Pinpoint the cell where the given text exists, returning its [x, y] midpoint coordinate. 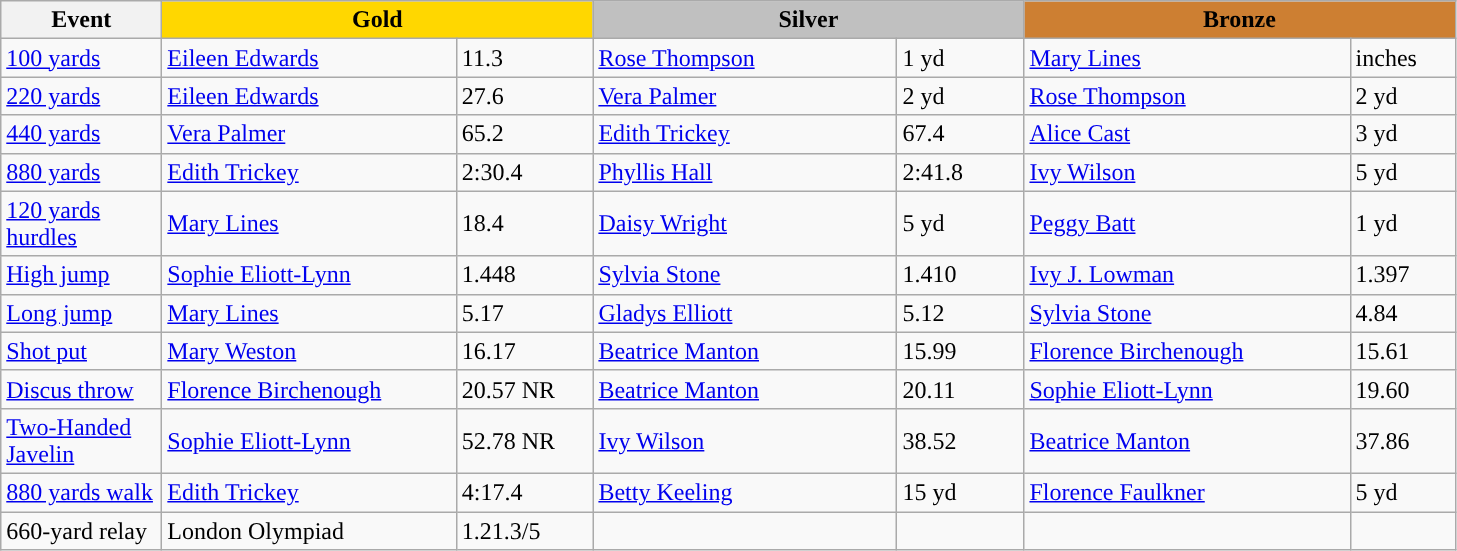
Gladys Elliott [745, 313]
2:41.8 [960, 172]
Shot put [82, 351]
11.3 [524, 58]
20.57 NR [524, 389]
52.78 NR [524, 440]
Gold [378, 20]
2:30.4 [524, 172]
Long jump [82, 313]
880 yards walk [82, 492]
Discus throw [82, 389]
440 yards [82, 134]
27.6 [524, 96]
Florence Faulkner [1187, 492]
Daisy Wright [745, 224]
660-yard relay [82, 531]
1.448 [524, 275]
15 yd [960, 492]
London Olympiad [309, 531]
Phyllis Hall [745, 172]
5.17 [524, 313]
inches [1402, 58]
5.12 [960, 313]
Two-Handed Javelin [82, 440]
16.17 [524, 351]
220 yards [82, 96]
38.52 [960, 440]
Alice Cast [1187, 134]
Mary Weston [309, 351]
1.410 [960, 275]
3 yd [1402, 134]
100 yards [82, 58]
19.60 [1402, 389]
Betty Keeling [745, 492]
18.4 [524, 224]
1.21.3/5 [524, 531]
20.11 [960, 389]
4:17.4 [524, 492]
37.86 [1402, 440]
High jump [82, 275]
Peggy Batt [1187, 224]
Bronze [1240, 20]
1.397 [1402, 275]
15.99 [960, 351]
Silver [808, 20]
4.84 [1402, 313]
Event [82, 20]
15.61 [1402, 351]
67.4 [960, 134]
Ivy J. Lowman [1187, 275]
880 yards [82, 172]
120 yards hurdles [82, 224]
65.2 [524, 134]
